Determine the [X, Y] coordinate at the center of the cell enclosing the given text.  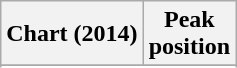
Chart (2014) [72, 34]
Peakposition [189, 34]
